Identify which cell holds the provided text, then report its [x, y] central coordinate. 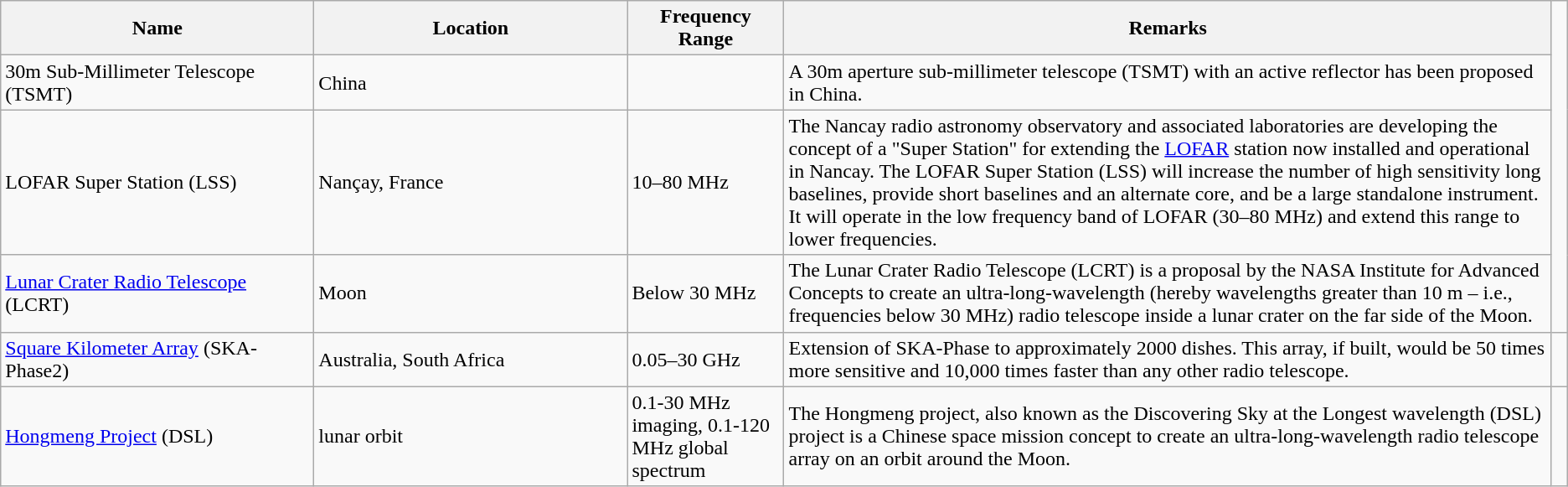
0.05–30 GHz [705, 359]
Below 30 MHz [705, 293]
Moon [471, 293]
A 30m aperture sub-millimeter telescope (TSMT) with an active reflector has been proposed in China. [1168, 82]
Location [471, 28]
Square Kilometer Array (SKA-Phase2) [157, 359]
Australia, South Africa [471, 359]
Hongmeng Project (DSL) [157, 436]
30m Sub-Millimeter Telescope (TSMT) [157, 82]
10–80 MHz [705, 183]
China [471, 82]
lunar orbit [471, 436]
LOFAR Super Station (LSS) [157, 183]
Name [157, 28]
Lunar Crater Radio Telescope (LCRT) [157, 293]
Frequency Range [705, 28]
Remarks [1168, 28]
0.1-30 MHz imaging, 0.1-120 MHz global spectrum [705, 436]
Nançay, France [471, 183]
